Locate the cell with the specified text and output its [x, y] center coordinate. 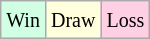
Win [24, 20]
Draw [72, 20]
Loss [126, 20]
